Find where the given text appears and provide that cell's center as (x, y) coordinate. 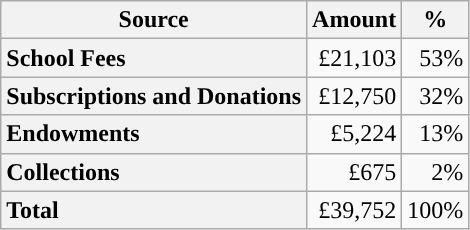
School Fees (154, 58)
13% (436, 134)
% (436, 20)
£675 (354, 172)
53% (436, 58)
£12,750 (354, 96)
Endowments (154, 134)
32% (436, 96)
£39,752 (354, 210)
Total (154, 210)
Collections (154, 172)
£5,224 (354, 134)
100% (436, 210)
£21,103 (354, 58)
2% (436, 172)
Source (154, 20)
Subscriptions and Donations (154, 96)
Amount (354, 20)
